Return the [x, y] coordinate for the center point of the cell that contains the specified text.  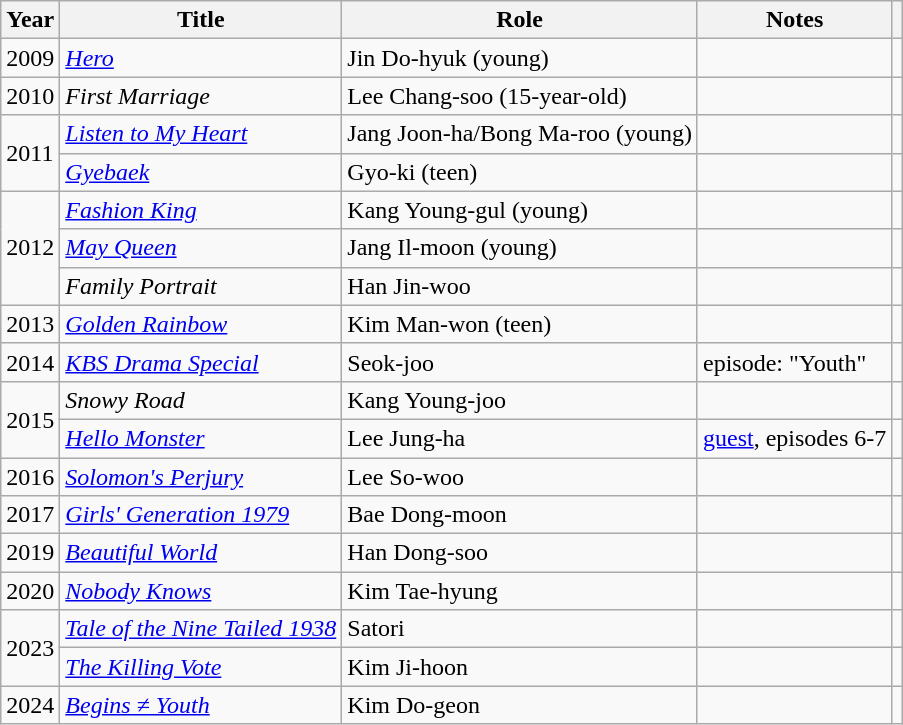
Lee Jung-ha [520, 438]
First Marriage [201, 96]
2014 [30, 362]
2012 [30, 248]
2015 [30, 419]
Notes [794, 20]
Girls' Generation 1979 [201, 515]
Snowy Road [201, 400]
episode: "Youth" [794, 362]
Jin Do-hyuk (young) [520, 58]
Nobody Knows [201, 591]
Gyebaek [201, 172]
Lee Chang-soo (15-year-old) [520, 96]
Year [30, 20]
The Killing Vote [201, 667]
Bae Dong-moon [520, 515]
Hello Monster [201, 438]
Listen to My Heart [201, 134]
2013 [30, 324]
2011 [30, 153]
Kim Tae-hyung [520, 591]
Lee So-woo [520, 477]
KBS Drama Special [201, 362]
2009 [30, 58]
Satori [520, 629]
2010 [30, 96]
Kim Man-won (teen) [520, 324]
Hero [201, 58]
Begins ≠ Youth [201, 705]
2023 [30, 648]
Title [201, 20]
Solomon's Perjury [201, 477]
Role [520, 20]
2024 [30, 705]
Golden Rainbow [201, 324]
Kim Ji-hoon [520, 667]
Han Dong-soo [520, 553]
Kang Young-joo [520, 400]
Jang Il-moon (young) [520, 248]
Jang Joon-ha/Bong Ma-roo (young) [520, 134]
Tale of the Nine Tailed 1938 [201, 629]
2017 [30, 515]
Gyo-ki (teen) [520, 172]
Kang Young-gul (young) [520, 210]
guest, episodes 6-7 [794, 438]
Kim Do-geon [520, 705]
Fashion King [201, 210]
Beautiful World [201, 553]
2019 [30, 553]
Seok-joo [520, 362]
2016 [30, 477]
May Queen [201, 248]
Han Jin-woo [520, 286]
2020 [30, 591]
Family Portrait [201, 286]
